Capture the cell that displays the provided text and extract its [x, y] central coordinate. 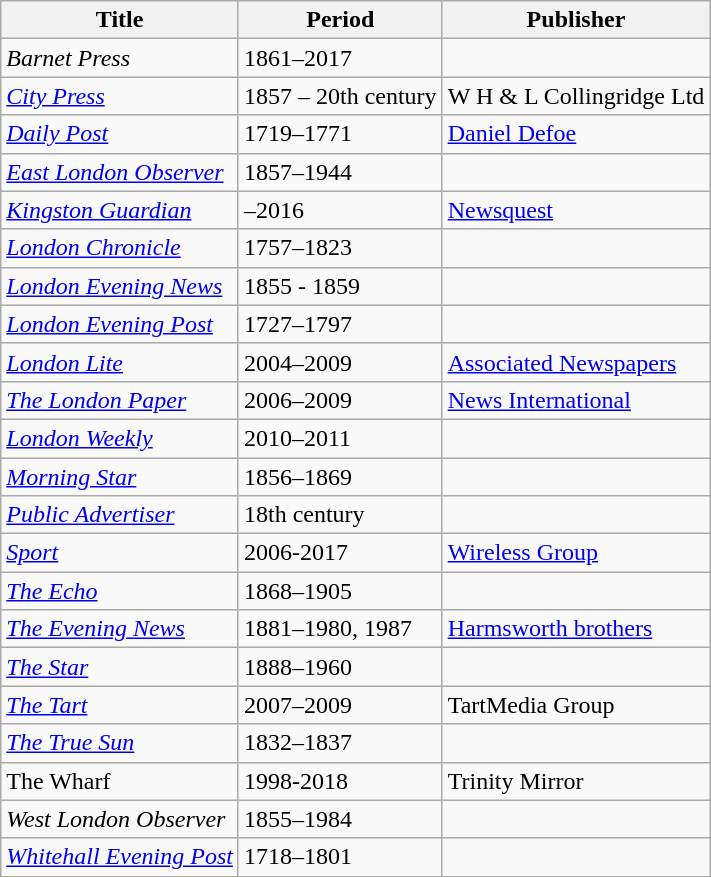
Morning Star [120, 477]
Whitehall Evening Post [120, 857]
Period [340, 20]
1868–1905 [340, 591]
Associated Newspapers [576, 362]
Wireless Group [576, 553]
–2016 [340, 210]
Trinity Mirror [576, 781]
1888–1960 [340, 667]
1857 – 20th century [340, 96]
The Star [120, 667]
London Evening News [120, 286]
Public Advertiser [120, 515]
1832–1837 [340, 743]
1855–1984 [340, 819]
2010–2011 [340, 438]
Kingston Guardian [120, 210]
London Evening Post [120, 324]
1757–1823 [340, 248]
2007–2009 [340, 705]
News International [576, 400]
Daily Post [120, 134]
1727–1797 [340, 324]
The Evening News [120, 629]
Title [120, 20]
City Press [120, 96]
2006–2009 [340, 400]
London Lite [120, 362]
2004–2009 [340, 362]
1998-2018 [340, 781]
1855 - 1859 [340, 286]
The London Paper [120, 400]
2006-2017 [340, 553]
The Tart [120, 705]
West London Observer [120, 819]
Sport [120, 553]
TartMedia Group [576, 705]
1861–2017 [340, 58]
1856–1869 [340, 477]
1857–1944 [340, 172]
London Chronicle [120, 248]
Harmsworth brothers [576, 629]
The True Sun [120, 743]
1718–1801 [340, 857]
1719–1771 [340, 134]
Publisher [576, 20]
East London Observer [120, 172]
Newsquest [576, 210]
1881–1980, 1987 [340, 629]
The Wharf [120, 781]
W H & L Collingridge Ltd [576, 96]
The Echo [120, 591]
18th century [340, 515]
London Weekly [120, 438]
Daniel Defoe [576, 134]
Barnet Press [120, 58]
